Provide the (X, Y) coordinate of the cell's center where the given text is located.  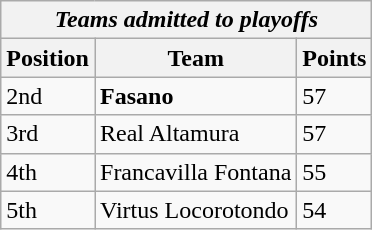
3rd (48, 134)
Francavilla Fontana (195, 172)
Team (195, 58)
Position (48, 58)
5th (48, 210)
54 (334, 210)
Virtus Locorotondo (195, 210)
Teams admitted to playoffs (186, 20)
2nd (48, 96)
Points (334, 58)
55 (334, 172)
Real Altamura (195, 134)
Fasano (195, 96)
4th (48, 172)
